Scan for the cell matching the given text and deliver its [x, y] coordinate at center. 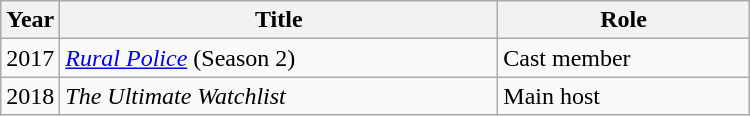
2017 [30, 58]
Year [30, 20]
Rural Police (Season 2) [279, 58]
2018 [30, 96]
Main host [624, 96]
Role [624, 20]
Cast member [624, 58]
The Ultimate Watchlist [279, 96]
Title [279, 20]
